Locate the cell with the specified text and output its (x, y) center coordinate. 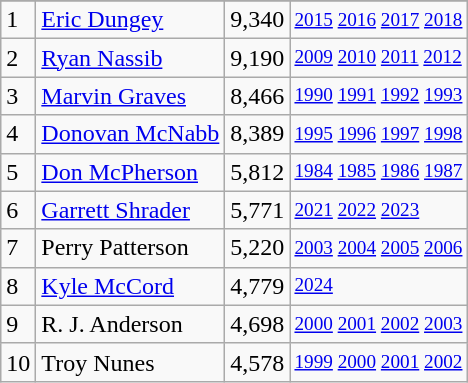
Perry Patterson (130, 248)
6 (18, 210)
4 (18, 134)
Marvin Graves (130, 96)
8 (18, 286)
R. J. Anderson (130, 324)
2024 (378, 286)
9,190 (258, 58)
9,340 (258, 20)
4,779 (258, 286)
2015 2016 2017 2018 (378, 20)
1984 1985 1986 1987 (378, 172)
4,578 (258, 362)
Donovan McNabb (130, 134)
2021 2022 2023 (378, 210)
1995 1996 1997 1998 (378, 134)
1999 2000 2001 2002 (378, 362)
Garrett Shrader (130, 210)
4,698 (258, 324)
10 (18, 362)
2003 2004 2005 2006 (378, 248)
5,812 (258, 172)
2009 2010 2011 2012 (378, 58)
5 (18, 172)
2 (18, 58)
1990 1991 1992 1993 (378, 96)
2000 2001 2002 2003 (378, 324)
Ryan Nassib (130, 58)
Don McPherson (130, 172)
8,466 (258, 96)
5,220 (258, 248)
3 (18, 96)
Troy Nunes (130, 362)
7 (18, 248)
5,771 (258, 210)
Eric Dungey (130, 20)
Kyle McCord (130, 286)
8,389 (258, 134)
1 (18, 20)
9 (18, 324)
